From the cell containing the given text, extract its center point as (x, y) coordinate. 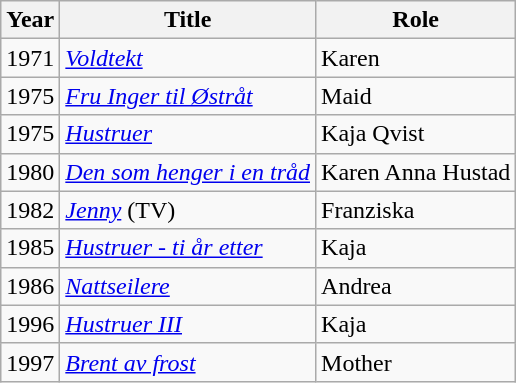
Title (188, 20)
Karen (416, 58)
Nattseilere (188, 286)
1996 (30, 324)
Hustruer III (188, 324)
1971 (30, 58)
Hustruer - ti år etter (188, 248)
Maid (416, 96)
Role (416, 20)
Hustruer (188, 134)
Karen Anna Hustad (416, 172)
Voldtekt (188, 58)
1997 (30, 362)
1980 (30, 172)
Franziska (416, 210)
Kaja Qvist (416, 134)
Den som henger i en tråd (188, 172)
1986 (30, 286)
1985 (30, 248)
Andrea (416, 286)
1982 (30, 210)
Year (30, 20)
Brent av frost (188, 362)
Mother (416, 362)
Jenny (TV) (188, 210)
Fru Inger til Østråt (188, 96)
